Find where the given text appears and provide that cell's center as [X, Y] coordinate. 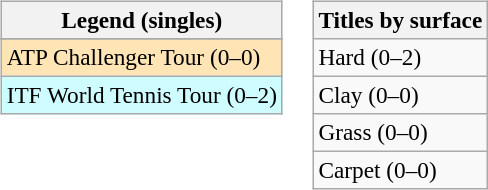
ATP Challenger Tour (0–0) [142, 57]
Titles by surface [400, 20]
Hard (0–2) [400, 57]
Carpet (0–0) [400, 171]
Grass (0–0) [400, 133]
Clay (0–0) [400, 95]
ITF World Tennis Tour (0–2) [142, 95]
Legend (singles) [142, 20]
